Return the [x, y] coordinate for the center point of the cell that contains the specified text.  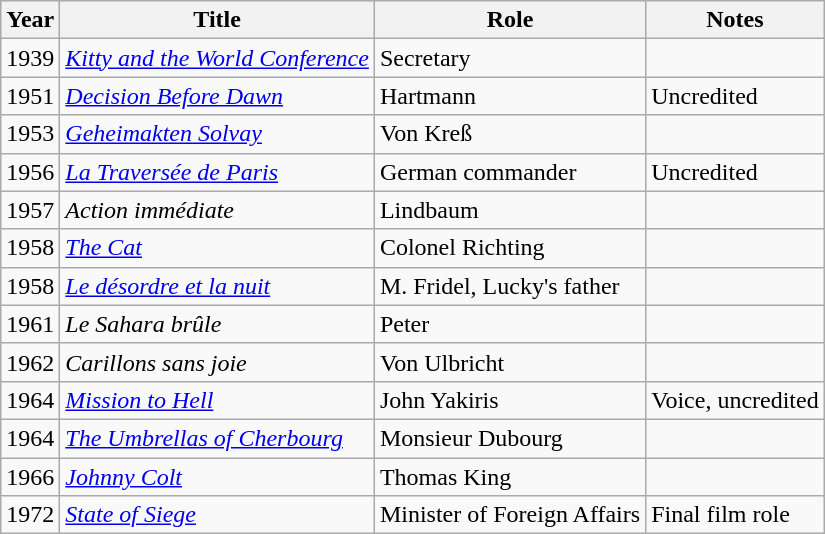
The Cat [218, 248]
Decision Before Dawn [218, 96]
German commander [510, 172]
Peter [510, 324]
Kitty and the World Conference [218, 58]
1956 [30, 172]
Final film role [736, 515]
Geheimakten Solvay [218, 134]
Monsieur Dubourg [510, 438]
The Umbrellas of Cherbourg [218, 438]
Action immédiate [218, 210]
Le désordre et la nuit [218, 286]
1972 [30, 515]
Von Ulbricht [510, 362]
Von Kreß [510, 134]
1957 [30, 210]
Notes [736, 20]
Year [30, 20]
1961 [30, 324]
Le Sahara brûle [218, 324]
Secretary [510, 58]
M. Fridel, Lucky's father [510, 286]
John Yakiris [510, 400]
Mission to Hell [218, 400]
1966 [30, 477]
Voice, uncredited [736, 400]
1962 [30, 362]
Lindbaum [510, 210]
La Traversée de Paris [218, 172]
Carillons sans joie [218, 362]
State of Siege [218, 515]
1951 [30, 96]
1939 [30, 58]
Colonel Richting [510, 248]
Minister of Foreign Affairs [510, 515]
Johnny Colt [218, 477]
Title [218, 20]
Thomas King [510, 477]
1953 [30, 134]
Role [510, 20]
Hartmann [510, 96]
